Output the (x, y) coordinate of the center of the cell containing the given text.  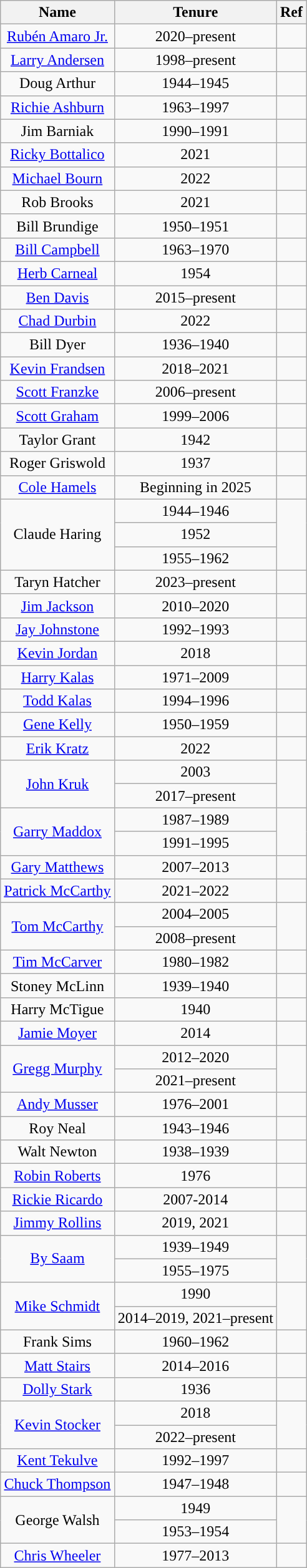
1939–1949 (195, 1247)
Andy Musser (57, 1105)
1939–1940 (195, 985)
Harry Kalas (57, 677)
2014 (195, 1033)
Garry Maddox (57, 831)
1963–1997 (195, 107)
Stoney McLinn (57, 985)
1938–1939 (195, 1152)
Roy Neal (57, 1128)
1963–1970 (195, 249)
Cole Hamels (57, 487)
Beginning in 2025 (195, 487)
Ref (291, 12)
1971–2009 (195, 677)
Kevin Stocker (57, 1425)
Gary Matthews (57, 867)
1980–1982 (195, 962)
Taylor Grant (57, 440)
1944–1946 (195, 511)
2015–present (195, 298)
Ricky Bottalico (57, 155)
2014–2019, 2021–present (195, 1318)
Jimmy Rollins (57, 1223)
1949 (195, 1508)
2004–2005 (195, 914)
By Saam (57, 1259)
Jay Johnstone (57, 629)
1992–1993 (195, 629)
Tenure (195, 12)
Erik Kratz (57, 748)
Gregg Murphy (57, 1069)
1990–1991 (195, 131)
Doug Arthur (57, 84)
2017–present (195, 796)
2007-2014 (195, 1199)
Jim Barniak (57, 131)
Chad Durbin (57, 321)
Taryn Hatcher (57, 582)
1991–1995 (195, 843)
Michael Bourn (57, 178)
2018–2021 (195, 369)
1990 (195, 1294)
Tom McCarthy (57, 926)
Roger Griswold (57, 463)
Herb Carneal (57, 273)
1976–2001 (195, 1105)
2008–present (195, 938)
2003 (195, 772)
1960–1962 (195, 1342)
Rubén Amaro Jr. (57, 36)
Rickie Ricardo (57, 1199)
Chuck Thompson (57, 1484)
1942 (195, 440)
Kevin Frandsen (57, 369)
1936–1940 (195, 345)
2021–present (195, 1081)
2022–present (195, 1436)
1977–2013 (195, 1556)
2007–2013 (195, 867)
Bill Campbell (57, 249)
John Kruk (57, 784)
Scott Franzke (57, 392)
1999–2006 (195, 416)
2020–present (195, 36)
1954 (195, 273)
1952 (195, 535)
Kent Tekulve (57, 1461)
1950–1959 (195, 725)
Kevin Jordan (57, 653)
Mike Schmidt (57, 1306)
1992–1997 (195, 1461)
1998–present (195, 60)
Richie Ashburn (57, 107)
Larry Andersen (57, 60)
2012–2020 (195, 1057)
1955–1975 (195, 1270)
1947–1948 (195, 1484)
2021–2022 (195, 891)
1950–1951 (195, 226)
Todd Kalas (57, 701)
1976 (195, 1176)
1937 (195, 463)
Scott Graham (57, 416)
Name (57, 12)
1994–1996 (195, 701)
1953–1954 (195, 1532)
Bill Brundige (57, 226)
Chris Wheeler (57, 1556)
1943–1946 (195, 1128)
1987–1989 (195, 820)
Matt Stairs (57, 1365)
2023–present (195, 582)
Rob Brooks (57, 202)
1940 (195, 1009)
2010–2020 (195, 606)
Jamie Moyer (57, 1033)
2006–present (195, 392)
George Walsh (57, 1520)
Bill Dyer (57, 345)
2014–2016 (195, 1365)
2019, 2021 (195, 1223)
Dolly Stark (57, 1389)
Frank Sims (57, 1342)
1936 (195, 1389)
Walt Newton (57, 1152)
Robin Roberts (57, 1176)
Patrick McCarthy (57, 891)
Jim Jackson (57, 606)
1944–1945 (195, 84)
Claude Haring (57, 535)
Harry McTigue (57, 1009)
Tim McCarver (57, 962)
Gene Kelly (57, 725)
Ben Davis (57, 298)
1955–1962 (195, 558)
